Extract the (x, y) coordinate from the center of the cell holding the provided text.  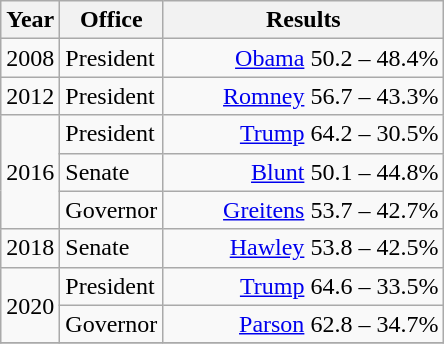
Obama 50.2 – 48.4% (304, 58)
2020 (30, 305)
2008 (30, 58)
Office (112, 20)
2012 (30, 96)
Trump 64.6 – 33.5% (304, 286)
2016 (30, 172)
Hawley 53.8 – 42.5% (304, 248)
Results (304, 20)
Parson 62.8 – 34.7% (304, 324)
Blunt 50.1 – 44.8% (304, 172)
Greitens 53.7 – 42.7% (304, 210)
Year (30, 20)
Trump 64.2 – 30.5% (304, 134)
2018 (30, 248)
Romney 56.7 – 43.3% (304, 96)
